Output the (X, Y) coordinate of the center of the cell containing the given text.  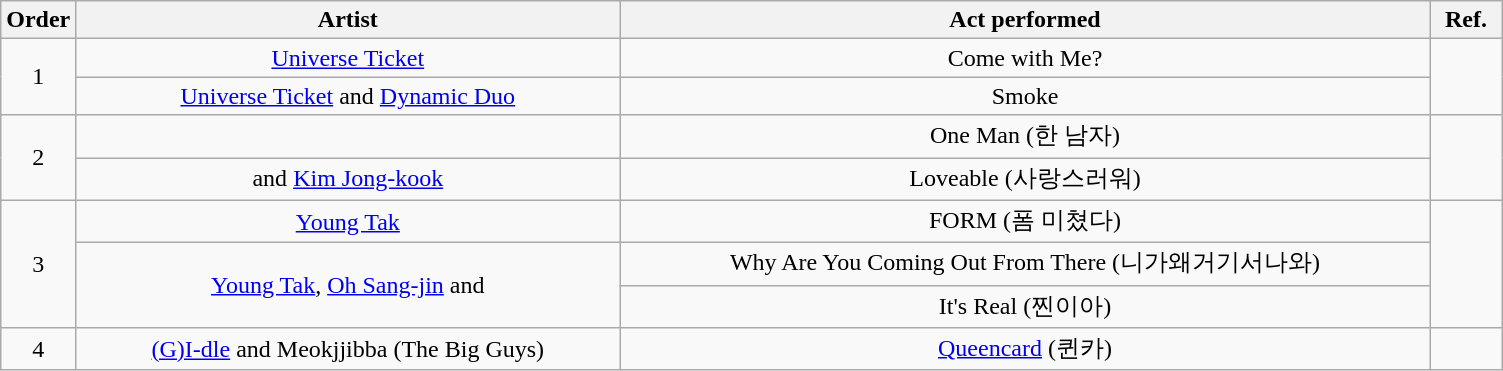
and Kim Jong-kook (348, 180)
Order (38, 20)
Universe Ticket and Dynamic Duo (348, 96)
Ref. (1466, 20)
3 (38, 264)
One Man (한 남자) (1025, 136)
(G)I-dle and Meokjjibba (The Big Guys) (348, 350)
4 (38, 350)
Young Tak, Oh Sang-jin and (348, 286)
Queencard (퀸카) (1025, 350)
FORM (폼 미쳤다) (1025, 222)
2 (38, 158)
1 (38, 77)
Smoke (1025, 96)
Universe Ticket (348, 58)
Why Are You Coming Out From There (니가왜거기서나와) (1025, 264)
Act performed (1025, 20)
Young Tak (348, 222)
Loveable (사랑스러워) (1025, 180)
It's Real (찐이아) (1025, 306)
Artist (348, 20)
Come with Me? (1025, 58)
